Locate the cell with the specified text and output its [x, y] center coordinate. 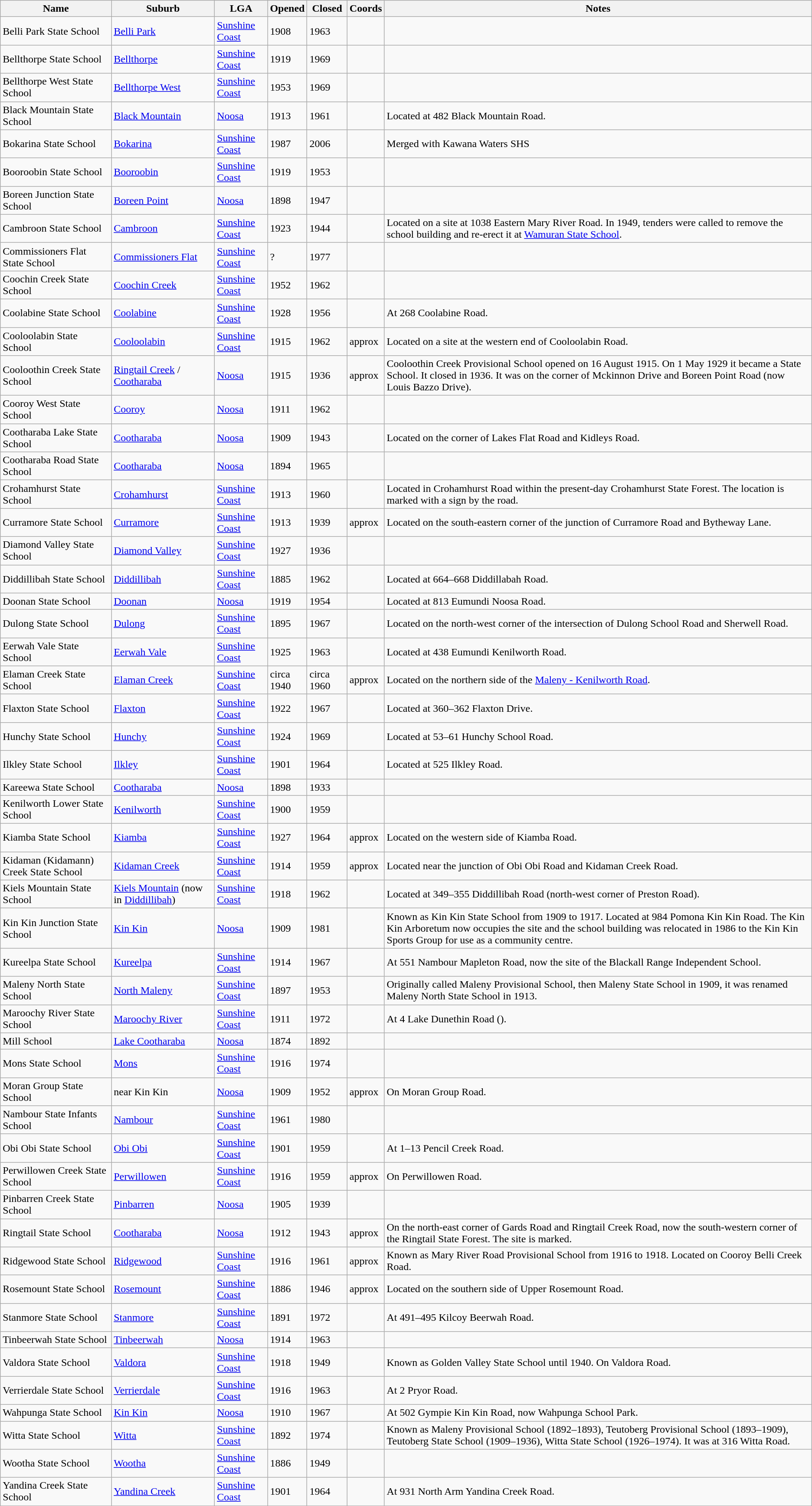
1894 [287, 466]
Black Mountain [163, 115]
On the north-east corner of Gards Road and Ringtail Creek Road, now the south-western corner of the Ringtail State Forest. The site is marked. [598, 1233]
Located at 482 Black Mountain Road. [598, 115]
1912 [287, 1233]
Tinbeerwah [163, 1340]
At 1–13 Pencil Creek Road. [598, 1148]
Diddillibah [163, 579]
1905 [287, 1204]
Moran Group State School [56, 1091]
At 931 North Arm Yandina Creek Road. [598, 1491]
Elaman Creek [163, 680]
Eerwah Vale [163, 652]
Verrierdale [163, 1391]
Hunchy [163, 737]
Located at 813 Eumundi Noosa Road. [598, 601]
Ilkley State School [56, 764]
Located on the northern side of the Maleny - Kenilworth Road. [598, 680]
Diddillibah State School [56, 579]
Bokarina State School [56, 144]
Witta [163, 1435]
Maroochy River State School [56, 1018]
Originally called Maleny Provisional School, then Maleny State School in 1909, it was renamed Maleny North State School in 1913. [598, 991]
Obi Obi State School [56, 1148]
1977 [327, 257]
Located at 525 Ilkley Road. [598, 764]
1924 [287, 737]
Coolabine [163, 313]
Curramore [163, 522]
Nambour [163, 1120]
Perwillowen Creek State School [56, 1176]
Suburb [163, 9]
At 491–495 Kilcoy Beerwah Road. [598, 1318]
circa 1960 [327, 680]
Stanmore [163, 1318]
2006 [327, 144]
At 551 Nambour Mapleton Road, now the site of the Blackall Range Independent School. [598, 962]
Valdora [163, 1362]
Lake Cootharaba [163, 1041]
Cooroy West State School [56, 409]
1987 [287, 144]
1923 [287, 228]
Hunchy State School [56, 737]
Merged with Kawana Waters SHS [598, 144]
Boreen Junction State School [56, 200]
Wootha State School [56, 1463]
Bokarina [163, 144]
Elaman Creek State School [56, 680]
1965 [327, 466]
Kiels Mountain State School [56, 894]
Cootharaba Road State School [56, 466]
Pinbarren [163, 1204]
Ridgewood [163, 1261]
? [287, 257]
Located at 53–61 Hunchy School Road. [598, 737]
Maroochy River [163, 1018]
North Maleny [163, 991]
1947 [327, 200]
1897 [287, 991]
Crohamhurst [163, 494]
Closed [327, 9]
Rosemount [163, 1289]
Known as Golden Valley State School until 1940. On Valdora Road. [598, 1362]
Mons State School [56, 1064]
Located on the southern side of Upper Rosemount Road. [598, 1289]
Stanmore State School [56, 1318]
Kureelpa State School [56, 962]
1960 [327, 494]
Kiamba State School [56, 838]
Doonan [163, 601]
1944 [327, 228]
Flaxton State School [56, 708]
Located at 349–355 Diddillibah Road (north-west corner of Preston Road). [598, 894]
Located at 438 Eumundi Kenilworth Road. [598, 652]
Boreen Point [163, 200]
Mons [163, 1064]
Commissioners Flat State School [56, 257]
Wahpunga State School [56, 1413]
near Kin Kin [163, 1091]
Coochin Creek State School [56, 285]
On Moran Group Road. [598, 1091]
1908 [287, 31]
Located on the western side of Kiamba Road. [598, 838]
Crohamhurst State School [56, 494]
Ringtail Creek / Cootharaba [163, 376]
Valdora State School [56, 1362]
1885 [287, 579]
Dulong [163, 624]
Commissioners Flat [163, 257]
Perwillowen [163, 1176]
Kidaman (Kidamann) Creek State School [56, 866]
Nambour State Infants School [56, 1120]
Coolabine State School [56, 313]
Located on the corner of Lakes Flat Road and Kidleys Road. [598, 438]
1946 [327, 1289]
Ilkley [163, 764]
Kidaman Creek [163, 866]
1874 [287, 1041]
At 268 Coolabine Road. [598, 313]
1900 [287, 809]
Coochin Creek [163, 285]
1928 [287, 313]
Mill School [56, 1041]
Tinbeerwah State School [56, 1340]
Kureelpa [163, 962]
Cambroon State School [56, 228]
Black Mountain State School [56, 115]
Located on a site at the western end of Cooloolabin Road. [598, 341]
Belli Park [163, 31]
Located at 360–362 Flaxton Drive. [598, 708]
Kin Kin Junction State School [56, 928]
Wootha [163, 1463]
At 4 Lake Dunethin Road (). [598, 1018]
Yandina Creek State School [56, 1491]
1910 [287, 1413]
Located on the south-eastern corner of the junction of Curramore Road and Bytheway Lane. [598, 522]
Pinbarren Creek State School [56, 1204]
Diamond Valley State School [56, 551]
Bellthorpe State School [56, 59]
Bellthorpe [163, 59]
Cooloothin Creek State School [56, 376]
1954 [327, 601]
Rosemount State School [56, 1289]
Booroobin State School [56, 172]
Cooloolabin State School [56, 341]
Curramore State School [56, 522]
1981 [327, 928]
Located in Crohamhurst Road within the present-day Crohamhurst State Forest. The location is marked with a sign by the road. [598, 494]
Name [56, 9]
Ringtail State School [56, 1233]
1980 [327, 1120]
1925 [287, 652]
Diamond Valley [163, 551]
1895 [287, 624]
Ridgewood State School [56, 1261]
Kenilworth [163, 809]
Belli Park State School [56, 31]
Doonan State School [56, 601]
Flaxton [163, 708]
Eerwah Vale State School [56, 652]
Kareewa State School [56, 787]
Opened [287, 9]
1891 [287, 1318]
Obi Obi [163, 1148]
1956 [327, 313]
Located near the junction of Obi Obi Road and Kidaman Creek Road. [598, 866]
Cooloolabin [163, 341]
Cootharaba Lake State School [56, 438]
Verrierdale State School [56, 1391]
Located on the north-west corner of the intersection of Dulong School Road and Sherwell Road. [598, 624]
Witta State School [56, 1435]
Kenilworth Lower State School [56, 809]
At 2 Pryor Road. [598, 1391]
Yandina Creek [163, 1491]
At 502 Gympie Kin Kin Road, now Wahpunga School Park. [598, 1413]
LGA [241, 9]
Bellthorpe West [163, 88]
Notes [598, 9]
Bellthorpe West State School [56, 88]
Cooroy [163, 409]
circa1940 [287, 680]
On Perwillowen Road. [598, 1176]
Booroobin [163, 172]
Kiels Mountain (now in Diddillibah) [163, 894]
Kiamba [163, 838]
Cambroon [163, 228]
Dulong State School [56, 624]
Coords [366, 9]
Located at 664–668 Diddillabah Road. [598, 579]
Maleny North State School [56, 991]
1933 [327, 787]
1922 [287, 708]
Known as Mary River Road Provisional School from 1916 to 1918. Located on Cooroy Belli Creek Road. [598, 1261]
